Search for the cell housing the specified text and yield its [x, y] center coordinate. 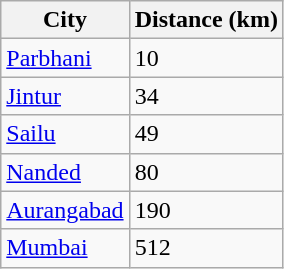
190 [206, 210]
Nanded [65, 172]
80 [206, 172]
City [65, 20]
Jintur [65, 96]
Parbhani [65, 58]
Aurangabad [65, 210]
512 [206, 248]
Distance (km) [206, 20]
Sailu [65, 134]
10 [206, 58]
Mumbai [65, 248]
34 [206, 96]
49 [206, 134]
